Scan for the cell matching the given text and deliver its [X, Y] coordinate at center. 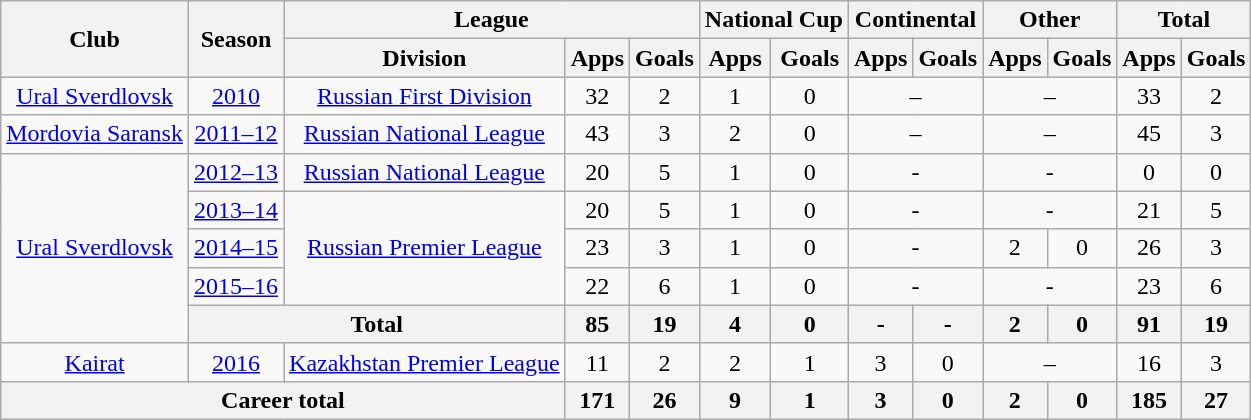
League [492, 20]
Season [236, 39]
2016 [236, 362]
Club [95, 39]
Kairat [95, 362]
16 [1149, 362]
22 [597, 286]
2014–15 [236, 248]
2015–16 [236, 286]
2012–13 [236, 172]
4 [735, 324]
185 [1149, 400]
171 [597, 400]
91 [1149, 324]
Mordovia Saransk [95, 134]
2010 [236, 96]
Other [1050, 20]
27 [1216, 400]
32 [597, 96]
Kazakhstan Premier League [425, 362]
Division [425, 58]
Russian Premier League [425, 248]
Russian First Division [425, 96]
2011–12 [236, 134]
2013–14 [236, 210]
33 [1149, 96]
85 [597, 324]
45 [1149, 134]
Career total [283, 400]
21 [1149, 210]
11 [597, 362]
Continental [915, 20]
National Cup [774, 20]
9 [735, 400]
43 [597, 134]
